Scan for the cell matching the given text and deliver its [X, Y] coordinate at center. 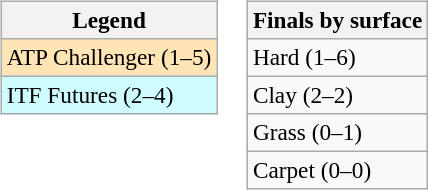
Clay (2–2) [337, 95]
Legend [108, 20]
Grass (0–1) [337, 133]
Hard (1–6) [337, 57]
Carpet (0–0) [337, 171]
Finals by surface [337, 20]
ITF Futures (2–4) [108, 95]
ATP Challenger (1–5) [108, 57]
